Locate the cell with the specified text and output its [x, y] center coordinate. 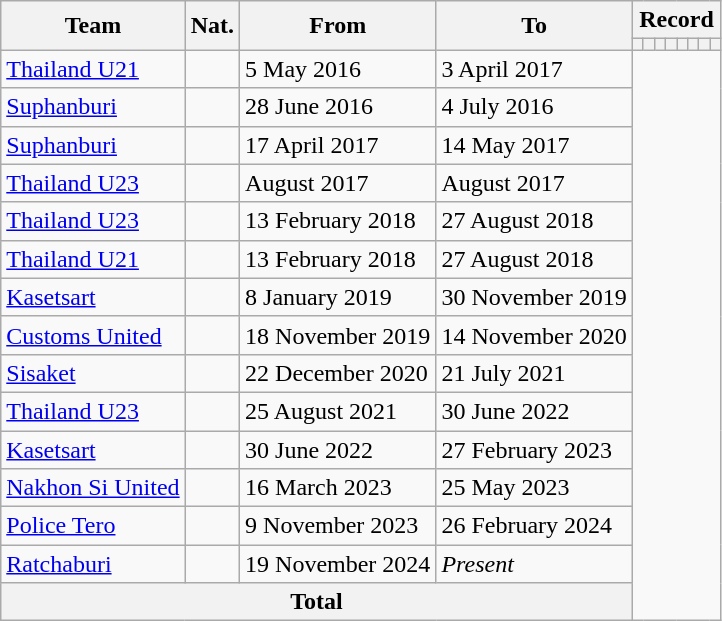
17 April 2017 [338, 145]
5 May 2016 [338, 69]
14 May 2017 [534, 145]
Total [317, 602]
27 February 2023 [534, 449]
25 May 2023 [534, 488]
Team [93, 26]
Present [534, 564]
Record [676, 20]
19 November 2024 [338, 564]
Police Tero [93, 526]
18 November 2019 [338, 335]
3 April 2017 [534, 69]
Customs United [93, 335]
Ratchaburi [93, 564]
4 July 2016 [534, 107]
Nakhon Si United [93, 488]
14 November 2020 [534, 335]
30 November 2019 [534, 297]
16 March 2023 [338, 488]
22 December 2020 [338, 373]
9 November 2023 [338, 526]
Sisaket [93, 373]
28 June 2016 [338, 107]
8 January 2019 [338, 297]
To [534, 26]
25 August 2021 [338, 411]
21 July 2021 [534, 373]
From [338, 26]
26 February 2024 [534, 526]
Nat. [212, 26]
